Find where the given text appears and provide that cell's center as [X, Y] coordinate. 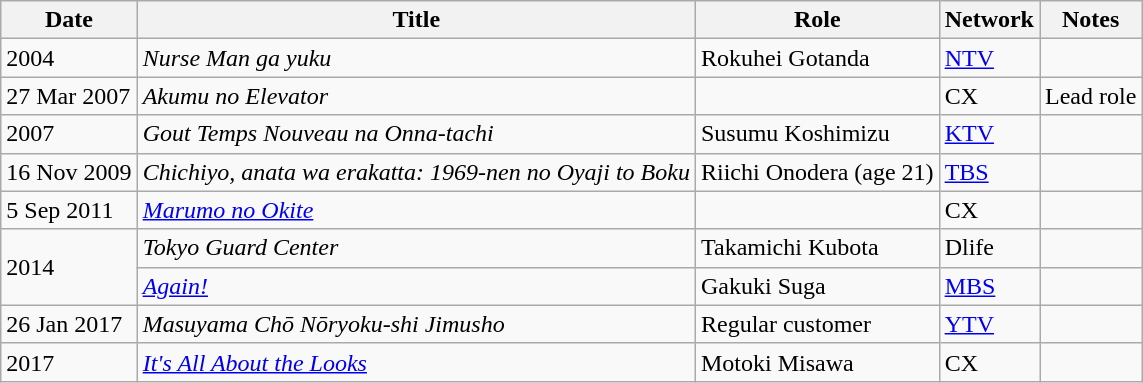
Rokuhei Gotanda [817, 58]
Nurse Man ga yuku [416, 58]
27 Mar 2007 [69, 96]
5 Sep 2011 [69, 210]
2007 [69, 134]
Takamichi Kubota [817, 248]
Marumo no Okite [416, 210]
26 Jan 2017 [69, 324]
Tokyo Guard Center [416, 248]
Dlife [989, 248]
Riichi Onodera (age 21) [817, 172]
Motoki Misawa [817, 362]
Title [416, 20]
It's All About the Looks [416, 362]
Akumu no Elevator [416, 96]
Lead role [1091, 96]
Date [69, 20]
Gout Temps Nouveau na Onna-tachi [416, 134]
2014 [69, 267]
2017 [69, 362]
Notes [1091, 20]
Regular customer [817, 324]
Susumu Koshimizu [817, 134]
Role [817, 20]
16 Nov 2009 [69, 172]
Again! [416, 286]
Chichiyo, anata wa erakatta: 1969-nen no Oyaji to Boku [416, 172]
Gakuki Suga [817, 286]
KTV [989, 134]
MBS [989, 286]
NTV [989, 58]
Masuyama Chō Nōryoku-shi Jimusho [416, 324]
YTV [989, 324]
Network [989, 20]
TBS [989, 172]
2004 [69, 58]
